Pinpoint the cell where the given text exists, returning its (x, y) midpoint coordinate. 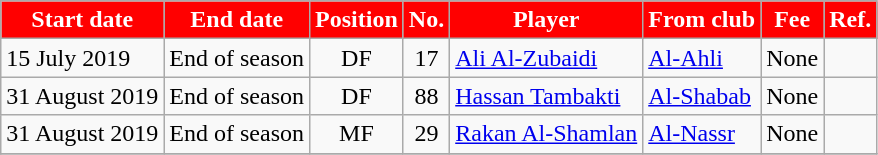
Rakan Al-Shamlan (546, 134)
Al-Nassr (702, 134)
MF (357, 134)
From club (702, 20)
Start date (82, 20)
Al-Ahli (702, 58)
29 (426, 134)
End date (237, 20)
Al-Shabab (702, 96)
Ali Al-Zubaidi (546, 58)
17 (426, 58)
Player (546, 20)
88 (426, 96)
Ref. (850, 20)
Hassan Tambakti (546, 96)
Position (357, 20)
15 July 2019 (82, 58)
No. (426, 20)
Fee (792, 20)
